Detect which cell encompasses the target text, then output its (X, Y) center coordinate. 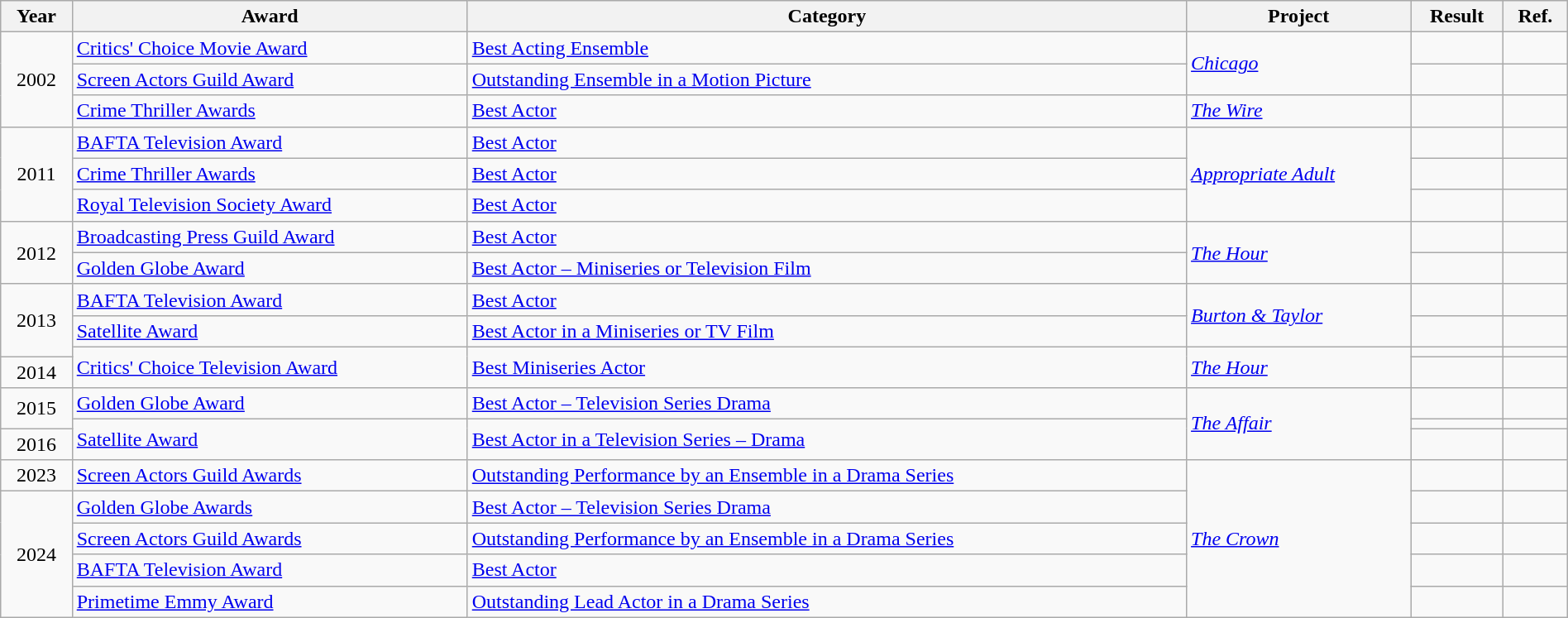
The Affair (1298, 424)
Best Actor in a Miniseries or TV Film (827, 331)
Royal Television Society Award (270, 205)
Project (1298, 17)
2024 (36, 554)
Ref. (1536, 17)
Year (36, 17)
The Wire (1298, 111)
Outstanding Ensemble in a Motion Picture (827, 79)
Burton & Taylor (1298, 315)
Best Actor – Miniseries or Television Film (827, 268)
Chicago (1298, 64)
Golden Globe Awards (270, 507)
Outstanding Lead Actor in a Drama Series (827, 601)
Best Acting Ensemble (827, 48)
The Crown (1298, 539)
Best Miniseries Actor (827, 367)
Category (827, 17)
Primetime Emmy Award (270, 601)
Appropriate Adult (1298, 174)
2016 (36, 444)
2011 (36, 174)
2015 (36, 409)
Award (270, 17)
Best Actor in a Television Series – Drama (827, 440)
Screen Actors Guild Award (270, 79)
Critics' Choice Movie Award (270, 48)
2013 (36, 319)
Critics' Choice Television Award (270, 367)
2002 (36, 79)
Broadcasting Press Guild Award (270, 237)
Result (1457, 17)
2023 (36, 476)
2014 (36, 371)
2012 (36, 252)
